Locate the cell with the specified text and output its [X, Y] center coordinate. 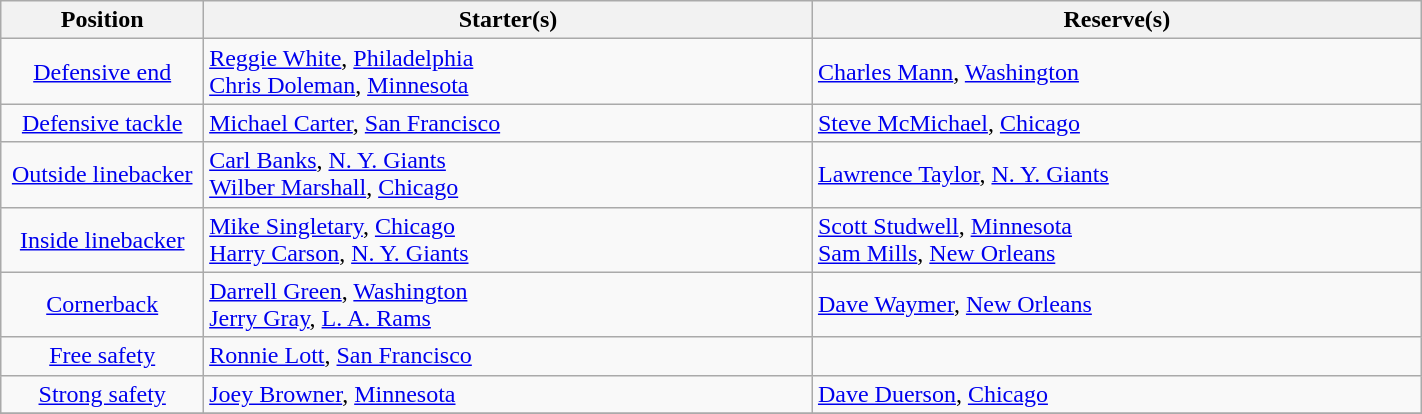
Reserve(s) [1116, 20]
Joey Browner, Minnesota [508, 394]
Cornerback [102, 304]
Carl Banks, N. Y. Giants Wilber Marshall, Chicago [508, 174]
Ronnie Lott, San Francisco [508, 356]
Free safety [102, 356]
Defensive end [102, 72]
Charles Mann, Washington [1116, 72]
Strong safety [102, 394]
Inside linebacker [102, 240]
Dave Duerson, Chicago [1116, 394]
Scott Studwell, Minnesota Sam Mills, New Orleans [1116, 240]
Darrell Green, Washington Jerry Gray, L. A. Rams [508, 304]
Mike Singletary, Chicago Harry Carson, N. Y. Giants [508, 240]
Michael Carter, San Francisco [508, 123]
Position [102, 20]
Defensive tackle [102, 123]
Reggie White, Philadelphia Chris Doleman, Minnesota [508, 72]
Starter(s) [508, 20]
Dave Waymer, New Orleans [1116, 304]
Outside linebacker [102, 174]
Lawrence Taylor, N. Y. Giants [1116, 174]
Steve McMichael, Chicago [1116, 123]
